Find where the given text appears and provide that cell's center as (x, y) coordinate. 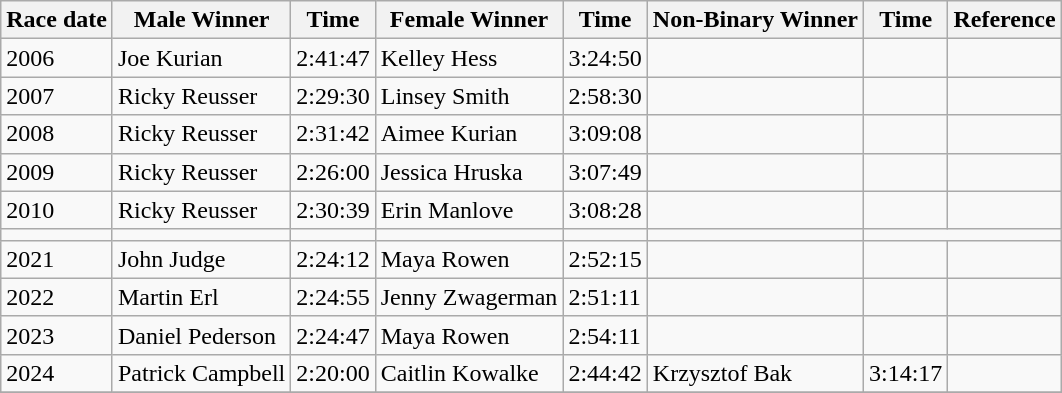
Jessica Hruska (469, 172)
2008 (57, 134)
2:24:55 (333, 297)
2010 (57, 210)
Erin Manlove (469, 210)
Caitlin Kowalke (469, 373)
2:30:39 (333, 210)
2:24:47 (333, 335)
2:54:11 (605, 335)
2:58:30 (605, 96)
2:41:47 (333, 58)
2:26:00 (333, 172)
Female Winner (469, 20)
2023 (57, 335)
Kelley Hess (469, 58)
Jenny Zwagerman (469, 297)
2007 (57, 96)
2:51:11 (605, 297)
Patrick Campbell (201, 373)
Race date (57, 20)
Reference (1004, 20)
3:08:28 (605, 210)
Male Winner (201, 20)
3:14:17 (905, 373)
Joe Kurian (201, 58)
Martin Erl (201, 297)
2024 (57, 373)
2009 (57, 172)
Aimee Kurian (469, 134)
Non-Binary Winner (755, 20)
2022 (57, 297)
Krzysztof Bak (755, 373)
2021 (57, 259)
2:44:42 (605, 373)
2:31:42 (333, 134)
Daniel Pederson (201, 335)
2:20:00 (333, 373)
3:09:08 (605, 134)
2:52:15 (605, 259)
3:07:49 (605, 172)
3:24:50 (605, 58)
2:29:30 (333, 96)
2:24:12 (333, 259)
2006 (57, 58)
John Judge (201, 259)
Linsey Smith (469, 96)
